From the cell containing the given text, extract its center point as (X, Y) coordinate. 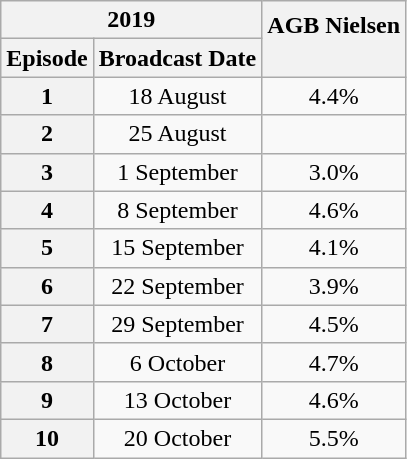
4.5% (334, 324)
Episode (47, 58)
15 September (178, 248)
2 (47, 134)
3.0% (334, 172)
9 (47, 400)
20 October (178, 438)
8 September (178, 210)
10 (47, 438)
25 August (178, 134)
5 (47, 248)
AGB Nielsen (334, 39)
Broadcast Date (178, 58)
18 August (178, 96)
4.1% (334, 248)
4.7% (334, 362)
13 October (178, 400)
1 September (178, 172)
6 October (178, 362)
1 (47, 96)
7 (47, 324)
8 (47, 362)
3.9% (334, 286)
4 (47, 210)
22 September (178, 286)
29 September (178, 324)
2019 (132, 20)
5.5% (334, 438)
6 (47, 286)
3 (47, 172)
4.4% (334, 96)
